Output the [x, y] coordinate of the center of the cell containing the given text.  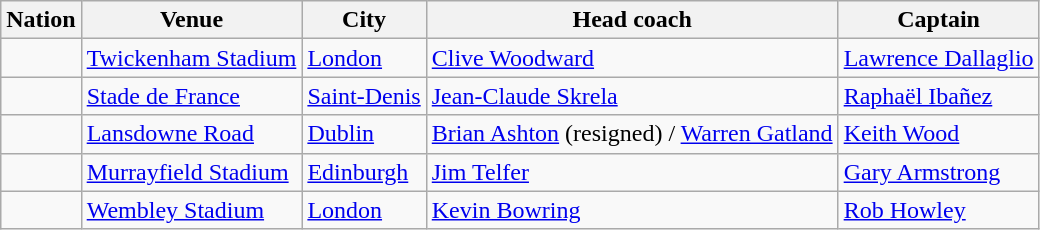
Gary Armstrong [938, 172]
Jim Telfer [632, 172]
Rob Howley [938, 210]
Lansdowne Road [192, 134]
Nation [41, 20]
Brian Ashton (resigned) / Warren Gatland [632, 134]
Venue [192, 20]
Raphaël Ibañez [938, 96]
Stade de France [192, 96]
Wembley Stadium [192, 210]
Head coach [632, 20]
Saint-Denis [364, 96]
Lawrence Dallaglio [938, 58]
Edinburgh [364, 172]
Dublin [364, 134]
Murrayfield Stadium [192, 172]
City [364, 20]
Captain [938, 20]
Clive Woodward [632, 58]
Twickenham Stadium [192, 58]
Kevin Bowring [632, 210]
Jean-Claude Skrela [632, 96]
Keith Wood [938, 134]
